Pinpoint the cell where the given text exists, returning its [x, y] midpoint coordinate. 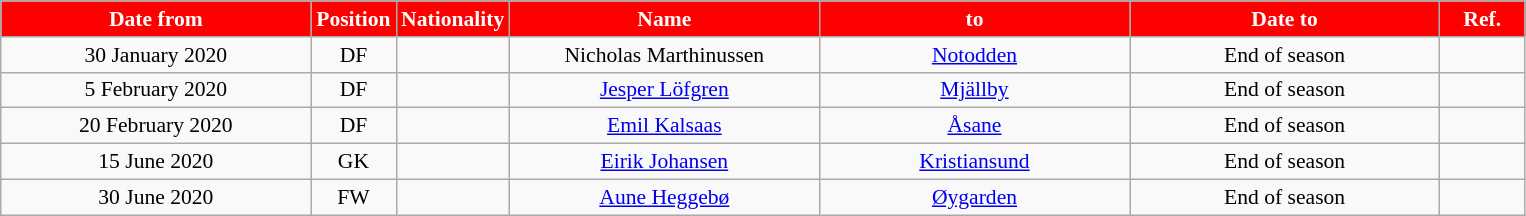
Nationality [452, 19]
Notodden [974, 55]
Date to [1285, 19]
Kristiansund [974, 162]
Jesper Löfgren [664, 90]
Aune Heggebø [664, 197]
Åsane [974, 126]
30 June 2020 [156, 197]
Date from [156, 19]
FW [354, 197]
30 January 2020 [156, 55]
5 February 2020 [156, 90]
Nicholas Marthinussen [664, 55]
Mjällby [974, 90]
to [974, 19]
Eirik Johansen [664, 162]
Emil Kalsaas [664, 126]
15 June 2020 [156, 162]
20 February 2020 [156, 126]
GK [354, 162]
Ref. [1482, 19]
Position [354, 19]
Øygarden [974, 197]
Name [664, 19]
